Scan for the cell matching the given text and deliver its [X, Y] coordinate at center. 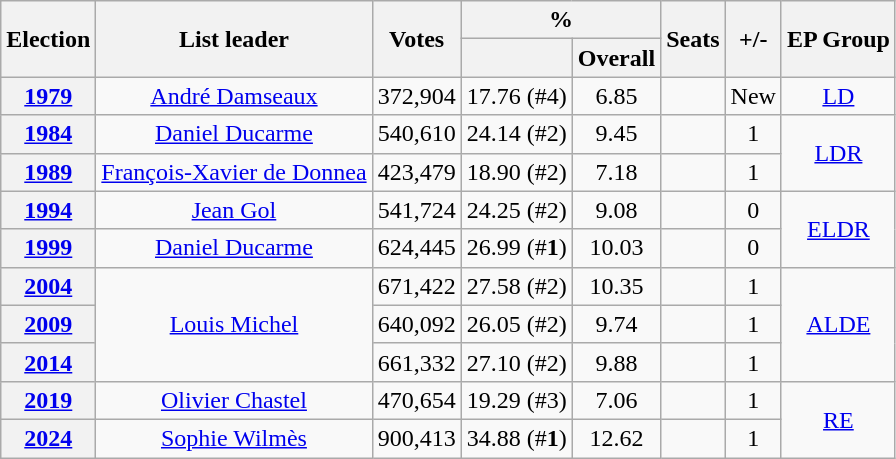
624,445 [416, 248]
27.10 (#2) [516, 362]
Election [48, 39]
423,479 [416, 172]
12.62 [616, 438]
900,413 [416, 438]
671,422 [416, 286]
19.29 (#3) [516, 400]
18.90 (#2) [516, 172]
2019 [48, 400]
540,610 [416, 134]
9.08 [616, 210]
10.03 [616, 248]
2009 [48, 324]
Seats [693, 39]
ALDE [838, 324]
372,904 [416, 96]
New [753, 96]
26.99 (#1) [516, 248]
Jean Gol [234, 210]
Olivier Chastel [234, 400]
1979 [48, 96]
1994 [48, 210]
9.45 [616, 134]
541,724 [416, 210]
François-Xavier de Donnea [234, 172]
470,654 [416, 400]
24.14 (#2) [516, 134]
1984 [48, 134]
2004 [48, 286]
List leader [234, 39]
1999 [48, 248]
ELDR [838, 229]
24.25 (#2) [516, 210]
26.05 (#2) [516, 324]
640,092 [416, 324]
Overall [616, 58]
6.85 [616, 96]
7.18 [616, 172]
+/- [753, 39]
27.58 (#2) [516, 286]
661,332 [416, 362]
2014 [48, 362]
9.74 [616, 324]
34.88 (#1) [516, 438]
1989 [48, 172]
RE [838, 419]
17.76 (#4) [516, 96]
LDR [838, 153]
Sophie Wilmès [234, 438]
% [560, 20]
LD [838, 96]
EP Group [838, 39]
9.88 [616, 362]
2024 [48, 438]
André Damseaux [234, 96]
10.35 [616, 286]
Votes [416, 39]
Louis Michel [234, 324]
7.06 [616, 400]
